Determine the (x, y) coordinate at the center of the cell enclosing the given text.  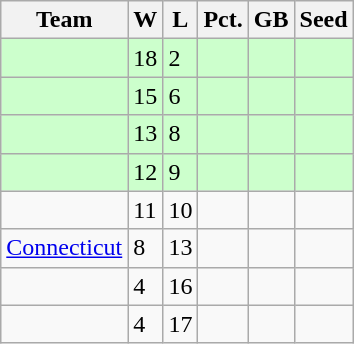
15 (146, 96)
Connecticut (64, 248)
10 (180, 210)
Team (64, 20)
6 (180, 96)
11 (146, 210)
W (146, 20)
2 (180, 58)
9 (180, 172)
Pct. (223, 20)
12 (146, 172)
16 (180, 286)
17 (180, 324)
GB (271, 20)
L (180, 20)
18 (146, 58)
Seed (324, 20)
